Capture the cell that displays the provided text and extract its (X, Y) central coordinate. 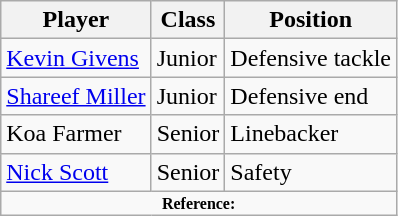
Class (188, 20)
Nick Scott (76, 172)
Linebacker (311, 134)
Defensive tackle (311, 58)
Position (311, 20)
Kevin Givens (76, 58)
Player (76, 20)
Defensive end (311, 96)
Shareef Miller (76, 96)
Koa Farmer (76, 134)
Safety (311, 172)
Reference: (199, 203)
